Capture the cell that displays the provided text and extract its (X, Y) central coordinate. 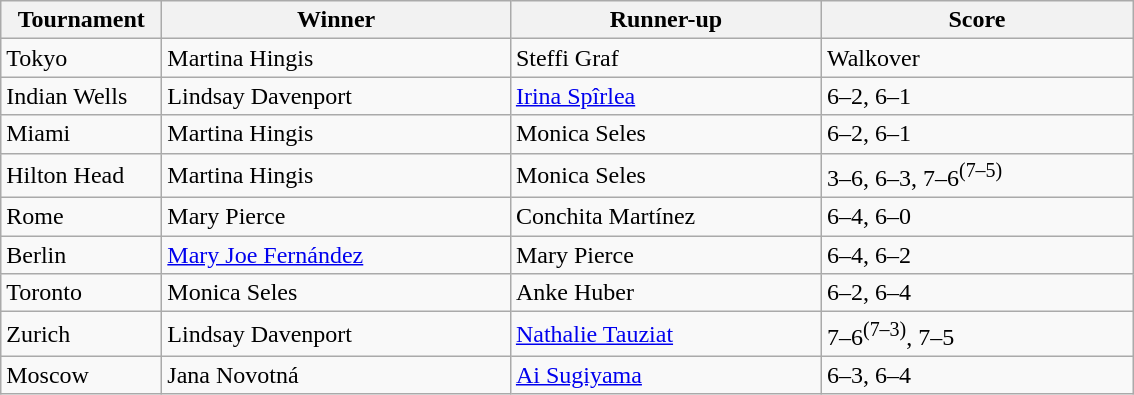
Winner (336, 20)
Toronto (82, 293)
Mary Joe Fernández (336, 255)
Jana Novotná (336, 375)
Indian Wells (82, 96)
Score (976, 20)
Nathalie Tauziat (666, 334)
Walkover (976, 58)
Steffi Graf (666, 58)
6–2, 6–4 (976, 293)
Rome (82, 217)
Tokyo (82, 58)
Irina Spîrlea (666, 96)
Hilton Head (82, 176)
Berlin (82, 255)
Zurich (82, 334)
6–4, 6–2 (976, 255)
Runner-up (666, 20)
Anke Huber (666, 293)
Moscow (82, 375)
Miami (82, 134)
6–3, 6–4 (976, 375)
3–6, 6–3, 7–6(7–5) (976, 176)
7–6(7–3), 7–5 (976, 334)
Conchita Martínez (666, 217)
6–4, 6–0 (976, 217)
Tournament (82, 20)
Ai Sugiyama (666, 375)
